Find where the given text appears and provide that cell's center as [x, y] coordinate. 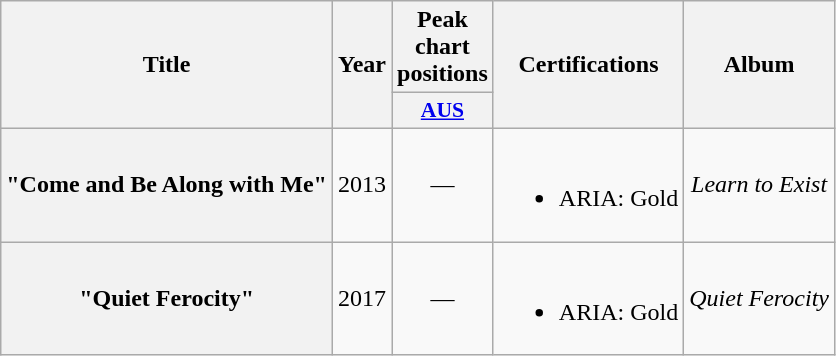
2013 [362, 184]
"Quiet Ferocity" [167, 298]
2017 [362, 298]
"Come and Be Along with Me" [167, 184]
Album [760, 65]
AUS [443, 111]
Quiet Ferocity [760, 298]
Year [362, 65]
Peak chart positions [443, 47]
Title [167, 65]
Learn to Exist [760, 184]
Certifications [588, 65]
